Identify which cell holds the provided text, then report its [X, Y] central coordinate. 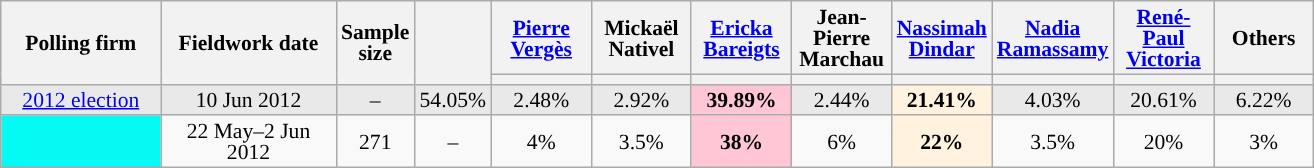
2.48% [541, 100]
6.22% [1264, 100]
Pierre Vergès [541, 38]
Others [1264, 38]
René-Paul Victoria [1163, 38]
271 [375, 142]
2012 election [81, 100]
4.03% [1053, 100]
10 Jun 2012 [248, 100]
22 May–2 Jun 2012 [248, 142]
20% [1163, 142]
20.61% [1163, 100]
39.89% [741, 100]
22% [942, 142]
Nassimah Dindar [942, 38]
Mickaël Nativel [641, 38]
Samplesize [375, 42]
2.44% [842, 100]
4% [541, 142]
Nadia Ramassamy [1053, 38]
54.05% [452, 100]
Ericka Bareigts [741, 38]
Fieldwork date [248, 42]
6% [842, 142]
3% [1264, 142]
Polling firm [81, 42]
2.92% [641, 100]
21.41% [942, 100]
38% [741, 142]
Jean-Pierre Marchau [842, 38]
